Find where the given text appears and provide that cell's center as (X, Y) coordinate. 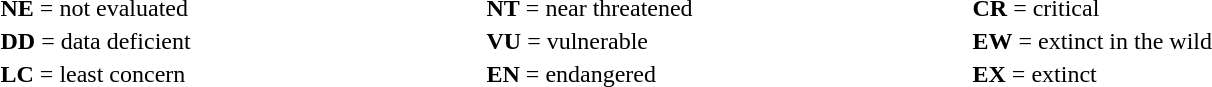
VU = vulnerable (726, 41)
